Return (x, y) of the center of cell containing provided text 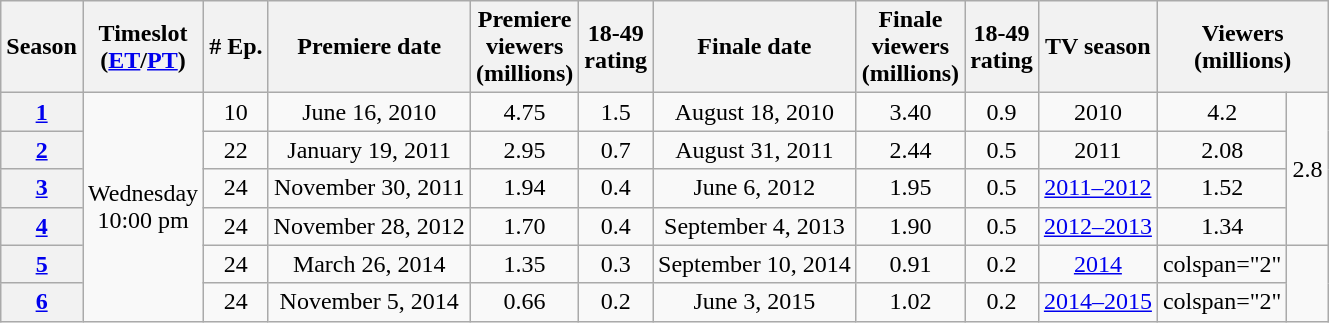
4 (42, 226)
August 18, 2010 (755, 112)
1.5 (616, 112)
Season (42, 47)
March 26, 2014 (369, 264)
10 (236, 112)
6 (42, 302)
2014 (1098, 264)
5 (42, 264)
November 28, 2012 (369, 226)
22 (236, 150)
TV season (1098, 47)
2 (42, 150)
November 30, 2011 (369, 188)
0.9 (1002, 112)
3 (42, 188)
2.95 (524, 150)
January 19, 2011 (369, 150)
1.95 (910, 188)
1.35 (524, 264)
1 (42, 112)
Premiere date (369, 47)
0.3 (616, 264)
# Ep. (236, 47)
September 10, 2014 (755, 264)
0.91 (910, 264)
0.7 (616, 150)
1.70 (524, 226)
1.94 (524, 188)
Wednesday10:00 pm (142, 207)
September 4, 2013 (755, 226)
4.2 (1222, 112)
November 5, 2014 (369, 302)
1.34 (1222, 226)
2012–2013 (1098, 226)
3.40 (910, 112)
1.02 (910, 302)
0.66 (524, 302)
Finaleviewers(millions) (910, 47)
June 16, 2010 (369, 112)
1.90 (910, 226)
2.8 (1308, 169)
June 6, 2012 (755, 188)
2.44 (910, 150)
4.75 (524, 112)
1.52 (1222, 188)
Premiereviewers(millions) (524, 47)
2011–2012 (1098, 188)
2010 (1098, 112)
Timeslot(ET/PT) (142, 47)
2011 (1098, 150)
Viewers(millions) (1242, 47)
August 31, 2011 (755, 150)
Finale date (755, 47)
2014–2015 (1098, 302)
2.08 (1222, 150)
June 3, 2015 (755, 302)
